Extract the (X, Y) coordinate from the center of the cell holding the provided text.  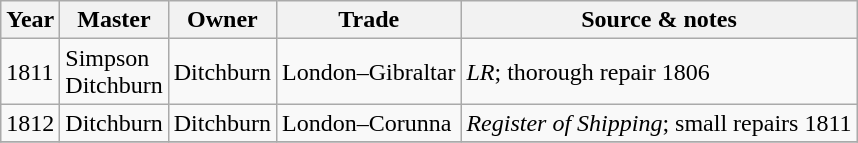
Source & notes (659, 20)
London–Gibraltar (369, 72)
Trade (369, 20)
LR; thorough repair 1806 (659, 72)
Master (114, 20)
London–Corunna (369, 123)
Owner (222, 20)
Year (30, 20)
1812 (30, 123)
Register of Shipping; small repairs 1811 (659, 123)
1811 (30, 72)
SimpsonDitchburn (114, 72)
